Detect which cell encompasses the target text, then output its (X, Y) center coordinate. 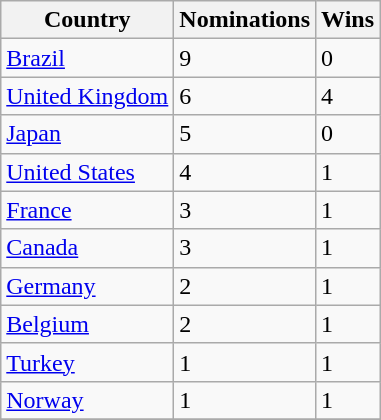
Japan (88, 134)
Country (88, 20)
Brazil (88, 58)
5 (245, 134)
Belgium (88, 324)
United Kingdom (88, 96)
Germany (88, 286)
Canada (88, 248)
Norway (88, 400)
France (88, 210)
Turkey (88, 362)
Wins (348, 20)
6 (245, 96)
United States (88, 172)
9 (245, 58)
Nominations (245, 20)
